Find where the given text appears and provide that cell's center as (X, Y) coordinate. 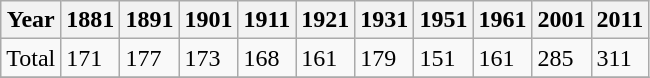
Year (31, 20)
173 (208, 58)
1931 (384, 20)
171 (90, 58)
1901 (208, 20)
1911 (267, 20)
1951 (444, 20)
1961 (502, 20)
1891 (150, 20)
2001 (562, 20)
1921 (326, 20)
179 (384, 58)
177 (150, 58)
151 (444, 58)
2011 (620, 20)
168 (267, 58)
Total (31, 58)
285 (562, 58)
1881 (90, 20)
311 (620, 58)
